Extract the [x, y] coordinate from the center of the cell holding the provided text.  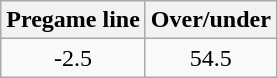
Pregame line [74, 20]
Over/under [210, 20]
-2.5 [74, 58]
54.5 [210, 58]
